Locate the cell with the specified text and output its (x, y) center coordinate. 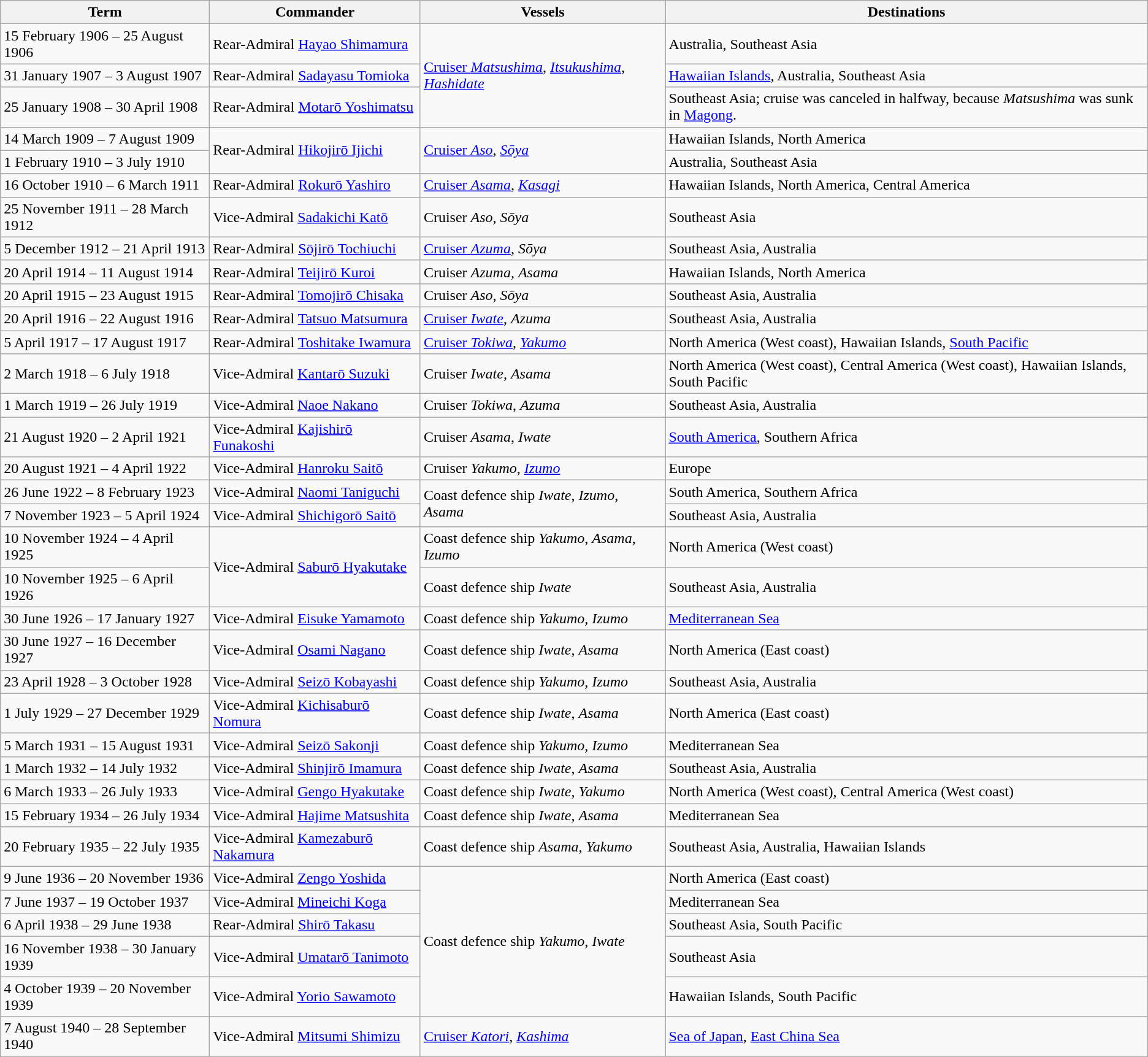
30 June 1927 – 16 December 1927 (105, 650)
25 January 1908 – 30 April 1908 (105, 107)
15 February 1934 – 26 July 1934 (105, 815)
Vice-Admiral Kamezaburō Nakamura (315, 847)
21 August 1920 – 2 April 1921 (105, 437)
10 November 1924 – 4 April 1925 (105, 547)
Vice-Admiral Kantarō Suzuki (315, 374)
Rear-Admiral Hayao Shimamura (315, 44)
10 November 1925 – 6 April 1926 (105, 586)
Vice-Admiral Gengo Hyakutake (315, 791)
6 April 1938 – 29 June 1938 (105, 925)
Rear-Admiral Hikojirō Ijichi (315, 150)
Vessels (543, 12)
Vice-Admiral Osami Nagano (315, 650)
Term (105, 12)
Vice-Admiral Shichigorō Saitō (315, 515)
Coast defence ship Yakumo, Asama, Izumo (543, 547)
North America (West coast), Hawaiian Islands, South Pacific (906, 342)
Vice-Admiral Seizō Kobayashi (315, 682)
Coast defence ship Iwate, Yakumo (543, 791)
1 February 1910 – 3 July 1910 (105, 162)
2 March 1918 – 6 July 1918 (105, 374)
Rear-Admiral Shirō Takasu (315, 925)
Rear-Admiral Sōjirō Tochiuchi (315, 248)
7 August 1940 – 28 September 1940 (105, 1037)
Coast defence ship Asama, Yakumo (543, 847)
Cruiser Matsushima, Itsukushima, Hashidate (543, 75)
20 August 1921 – 4 April 1922 (105, 469)
5 April 1917 – 17 August 1917 (105, 342)
Vice-Admiral Mineichi Koga (315, 902)
9 June 1936 – 20 November 1936 (105, 878)
Cruiser Yakumo, Izumo (543, 469)
5 December 1912 – 21 April 1913 (105, 248)
6 March 1933 – 26 July 1933 (105, 791)
5 March 1931 – 15 August 1931 (105, 745)
Vice-Admiral Zengo Yoshida (315, 878)
Vice-Admiral Hajime Matsushita (315, 815)
Rear-Admiral Toshitake Iwamura (315, 342)
Commander (315, 12)
Hawaiian Islands, North America, Central America (906, 185)
14 March 1909 – 7 August 1909 (105, 139)
7 November 1923 – 5 April 1924 (105, 515)
4 October 1939 – 20 November 1939 (105, 996)
Rear-Admiral Sadayasu Tomioka (315, 75)
Coast defence ship Iwate, Izumo, Asama (543, 504)
Sea of Japan, East China Sea (906, 1037)
Hawaiian Islands, South Pacific (906, 996)
20 February 1935 – 22 July 1935 (105, 847)
Cruiser Iwate, Azuma (543, 318)
Vice-Admiral Shinjirō Imamura (315, 768)
Southeast Asia; cruise was canceled in halfway, because Matsushima was sunk in Magong. (906, 107)
Cruiser Azuma, Asama (543, 272)
Cruiser Azuma, Sōya (543, 248)
North America (West coast) (906, 547)
1 March 1919 – 26 July 1919 (105, 406)
7 June 1937 – 19 October 1937 (105, 902)
Vice-Admiral Naomi Taniguchi (315, 492)
Rear-Admiral Teijirō Kuroi (315, 272)
Southeast Asia, South Pacific (906, 925)
Destinations (906, 12)
Vice-Admiral Saburō Hyakutake (315, 567)
Europe (906, 469)
Vice-Admiral Umatarō Tanimoto (315, 957)
Vice-Admiral Mitsumi Shimizu (315, 1037)
30 June 1926 – 17 January 1927 (105, 618)
Cruiser Tokiwa, Azuma (543, 406)
Vice-Admiral Hanroku Saitō (315, 469)
15 February 1906 – 25 August 1906 (105, 44)
Vice-Admiral Sadakichi Katō (315, 217)
20 April 1914 – 11 August 1914 (105, 272)
16 November 1938 – 30 January 1939 (105, 957)
1 July 1929 – 27 December 1929 (105, 713)
Vice-Admiral Kichisaburō Nomura (315, 713)
North America (West coast), Central America (West coast) (906, 791)
Southeast Asia, Australia, Hawaiian Islands (906, 847)
Cruiser Asama, Iwate (543, 437)
23 April 1928 – 3 October 1928 (105, 682)
Cruiser Tokiwa, Yakumo (543, 342)
Vice-Admiral Naoe Nakano (315, 406)
20 April 1916 – 22 August 1916 (105, 318)
Rear-Admiral Tomojirō Chisaka (315, 295)
Cruiser Asama, Kasagi (543, 185)
Coast defence ship Yakumo, Iwate (543, 942)
Rear-Admiral Rokurō Yashiro (315, 185)
Vice-Admiral Yorio Sawamoto (315, 996)
North America (West coast), Central America (West coast), Hawaiian Islands, South Pacific (906, 374)
Vice-Admiral Kajishirō Funakoshi (315, 437)
Vice-Admiral Eisuke Yamamoto (315, 618)
Vice-Admiral Seizō Sakonji (315, 745)
Coast defence ship Iwate (543, 586)
Cruiser Katori, Kashima (543, 1037)
Rear-Admiral Tatsuo Matsumura (315, 318)
Hawaiian Islands, Australia, Southeast Asia (906, 75)
20 April 1915 – 23 August 1915 (105, 295)
Rear-Admiral Motarō Yoshimatsu (315, 107)
16 October 1910 – 6 March 1911 (105, 185)
31 January 1907 – 3 August 1907 (105, 75)
25 November 1911 – 28 March 1912 (105, 217)
26 June 1922 – 8 February 1923 (105, 492)
Cruiser Iwate, Asama (543, 374)
1 March 1932 – 14 July 1932 (105, 768)
